Return the [x, y] coordinate for the center point of the cell that contains the specified text.  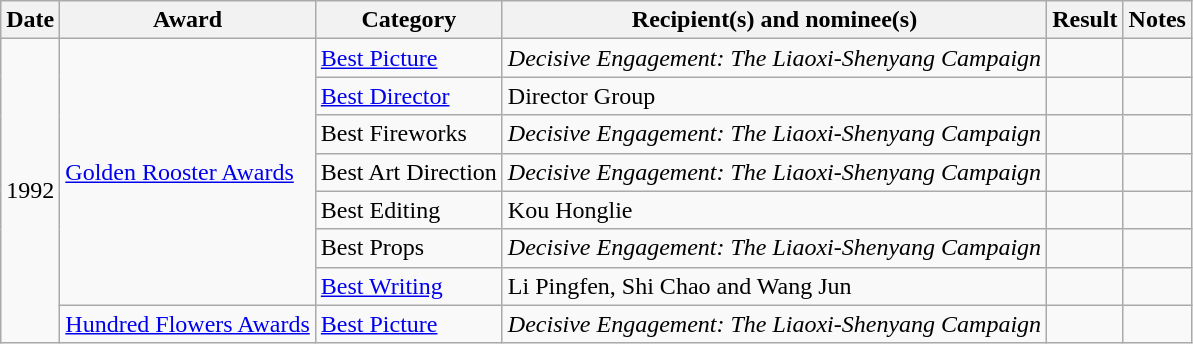
Golden Rooster Awards [188, 172]
Kou Honglie [774, 210]
Category [408, 20]
Best Director [408, 96]
Hundred Flowers Awards [188, 324]
Recipient(s) and nominee(s) [774, 20]
Award [188, 20]
Date [30, 20]
Best Writing [408, 286]
Li Pingfen, Shi Chao and Wang Jun [774, 286]
Best Art Direction [408, 172]
Best Editing [408, 210]
Director Group [774, 96]
Result [1085, 20]
Best Props [408, 248]
Notes [1157, 20]
1992 [30, 191]
Best Fireworks [408, 134]
